For the text-containing cell, return its midpoint in (x, y) coordinate format. 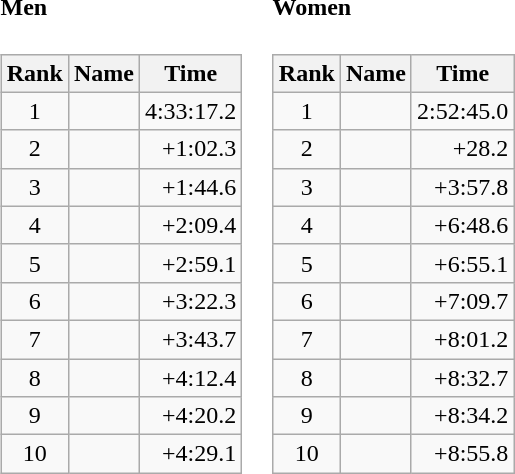
+8:01.2 (462, 339)
+6:48.6 (462, 225)
+8:34.2 (462, 416)
+4:29.1 (190, 454)
+6:55.1 (462, 263)
+3:43.7 (190, 339)
+1:02.3 (190, 149)
4:33:17.2 (190, 111)
+2:09.4 (190, 225)
+28.2 (462, 149)
+8:55.8 (462, 454)
+4:12.4 (190, 378)
+2:59.1 (190, 263)
+3:22.3 (190, 301)
+3:57.8 (462, 187)
+4:20.2 (190, 416)
+8:32.7 (462, 378)
2:52:45.0 (462, 111)
+7:09.7 (462, 301)
+1:44.6 (190, 187)
